Capture the cell that displays the provided text and extract its (x, y) central coordinate. 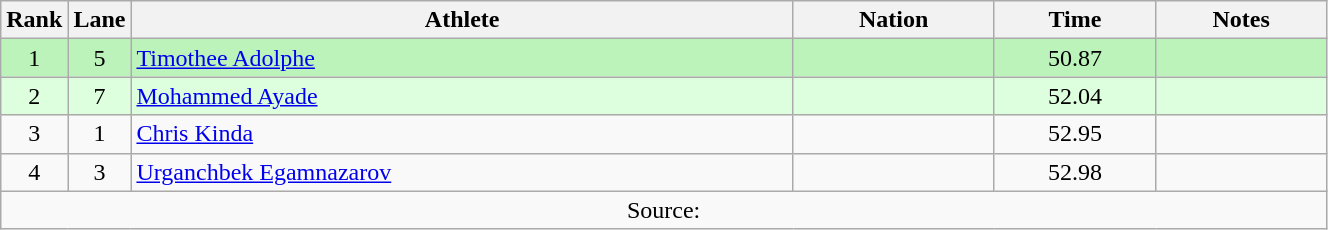
7 (100, 96)
Chris Kinda (462, 134)
Time (1075, 20)
52.98 (1075, 172)
Timothee Adolphe (462, 58)
Urganchbek Egamnazarov (462, 172)
Mohammed Ayade (462, 96)
5 (100, 58)
2 (34, 96)
50.87 (1075, 58)
Notes (1241, 20)
52.04 (1075, 96)
Rank (34, 20)
4 (34, 172)
Lane (100, 20)
Source: (664, 210)
52.95 (1075, 134)
Nation (893, 20)
Athlete (462, 20)
